Provide the (X, Y) coordinate of the cell's center where the given text is located.  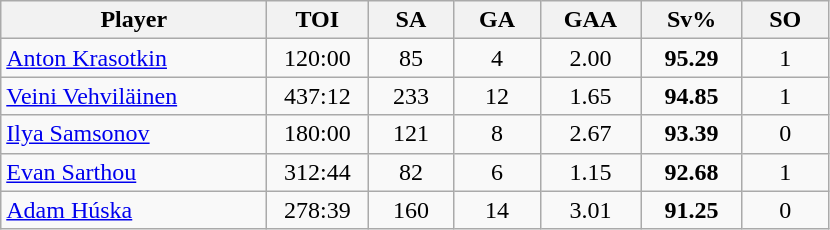
GAA (590, 20)
SO (785, 20)
160 (411, 210)
Player (134, 20)
437:12 (318, 96)
1.15 (590, 172)
4 (497, 58)
8 (497, 134)
92.68 (692, 172)
93.39 (692, 134)
121 (411, 134)
GA (497, 20)
TOI (318, 20)
180:00 (318, 134)
95.29 (692, 58)
91.25 (692, 210)
12 (497, 96)
82 (411, 172)
2.00 (590, 58)
2.67 (590, 134)
120:00 (318, 58)
Anton Krasotkin (134, 58)
Adam Húska (134, 210)
94.85 (692, 96)
14 (497, 210)
Evan Sarthou (134, 172)
SA (411, 20)
1.65 (590, 96)
Ilya Samsonov (134, 134)
312:44 (318, 172)
6 (497, 172)
Veini Vehviläinen (134, 96)
278:39 (318, 210)
85 (411, 58)
3.01 (590, 210)
233 (411, 96)
Sv% (692, 20)
